Provide the [X, Y] coordinate of the cell's center where the given text is located.  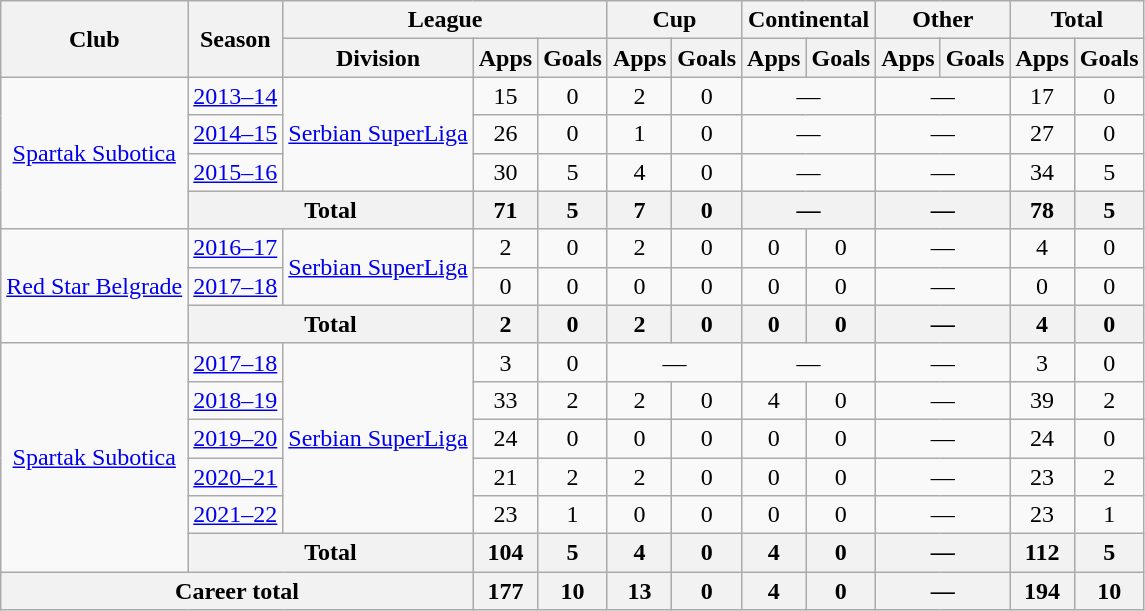
13 [639, 591]
2016–17 [236, 248]
71 [505, 210]
194 [1042, 591]
2019–20 [236, 438]
Other [943, 20]
Cup [674, 20]
7 [639, 210]
39 [1042, 400]
21 [505, 477]
78 [1042, 210]
League [446, 20]
2018–19 [236, 400]
177 [505, 591]
2020–21 [236, 477]
30 [505, 172]
2013–14 [236, 96]
17 [1042, 96]
2015–16 [236, 172]
Career total [237, 591]
Continental [809, 20]
104 [505, 553]
Red Star Belgrade [94, 286]
Division [378, 58]
15 [505, 96]
26 [505, 134]
2014–15 [236, 134]
Season [236, 39]
Club [94, 39]
34 [1042, 172]
112 [1042, 553]
33 [505, 400]
2021–22 [236, 515]
27 [1042, 134]
